Determine the [X, Y] coordinate at the center of the cell enclosing the given text.  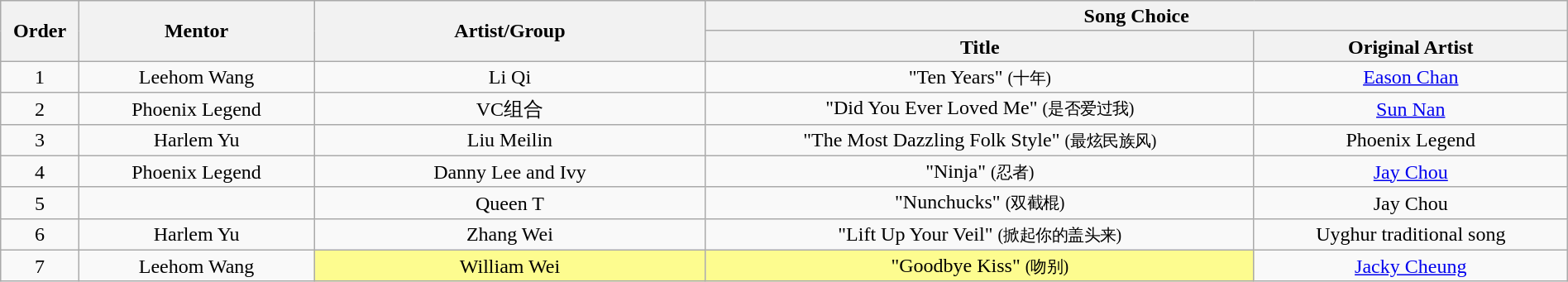
6 [40, 234]
2 [40, 108]
Queen T [510, 203]
Song Choice [1136, 17]
3 [40, 140]
Original Artist [1411, 46]
"Goodbye Kiss" (吻别) [979, 265]
4 [40, 171]
VC组合 [510, 108]
Sun Nan [1411, 108]
"Nunchucks" (双截棍) [979, 203]
"The Most Dazzling Folk Style" (最炫民族风) [979, 140]
Jacky Cheung [1411, 265]
1 [40, 77]
Mentor [196, 31]
Li Qi [510, 77]
5 [40, 203]
"Ten Years" (十年) [979, 77]
Zhang Wei [510, 234]
Danny Lee and Ivy [510, 171]
William Wei [510, 265]
"Ninja" (忍者) [979, 171]
Uyghur traditional song [1411, 234]
Title [979, 46]
Artist/Group [510, 31]
"Did You Ever Loved Me" (是否爱过我) [979, 108]
7 [40, 265]
Order [40, 31]
"Lift Up Your Veil" (掀起你的盖头来) [979, 234]
Liu Meilin [510, 140]
Eason Chan [1411, 77]
